Identify which cell holds the provided text, then report its (X, Y) central coordinate. 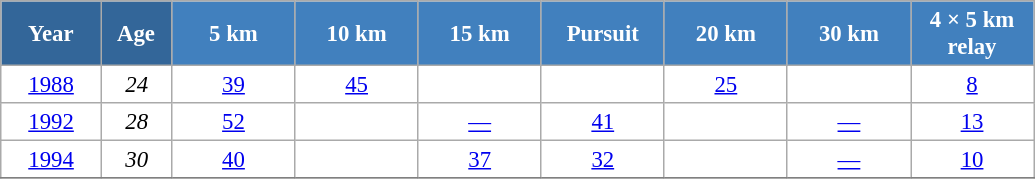
25 (726, 85)
10 (972, 160)
1994 (52, 160)
13 (972, 122)
Year (52, 34)
30 km (848, 34)
1992 (52, 122)
39 (234, 85)
45 (356, 85)
10 km (356, 34)
15 km (480, 34)
Pursuit (602, 34)
1988 (52, 85)
8 (972, 85)
24 (136, 85)
30 (136, 160)
Age (136, 34)
41 (602, 122)
28 (136, 122)
52 (234, 122)
20 km (726, 34)
40 (234, 160)
37 (480, 160)
4 × 5 km relay (972, 34)
32 (602, 160)
5 km (234, 34)
